Return the (X, Y) coordinate for the center point of the cell that contains the specified text.  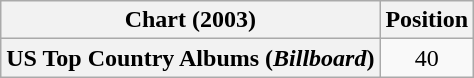
US Top Country Albums (Billboard) (190, 58)
Position (427, 20)
Chart (2003) (190, 20)
40 (427, 58)
